Provide the (X, Y) coordinate of the cell's center where the given text is located.  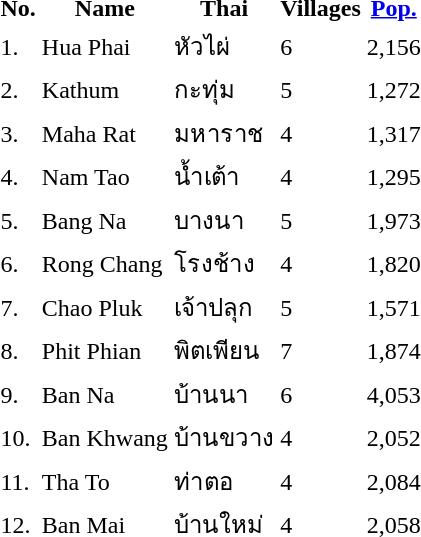
บางนา (224, 220)
บ้านขวาง (224, 438)
น้ำเต้า (224, 176)
มหาราช (224, 133)
Phit Phian (104, 350)
พิตเพียน (224, 350)
ท่าตอ (224, 481)
Tha To (104, 481)
บ้านนา (224, 394)
Ban Na (104, 394)
Nam Tao (104, 176)
Bang Na (104, 220)
Maha Rat (104, 133)
Hua Phai (104, 46)
Ban Khwang (104, 438)
Chao Pluk (104, 307)
Rong Chang (104, 264)
เจ้าปลุก (224, 307)
7 (320, 350)
โรงช้าง (224, 264)
Kathum (104, 90)
กะทุ่ม (224, 90)
หัวไผ่ (224, 46)
